Find where the given text appears and provide that cell's center as (x, y) coordinate. 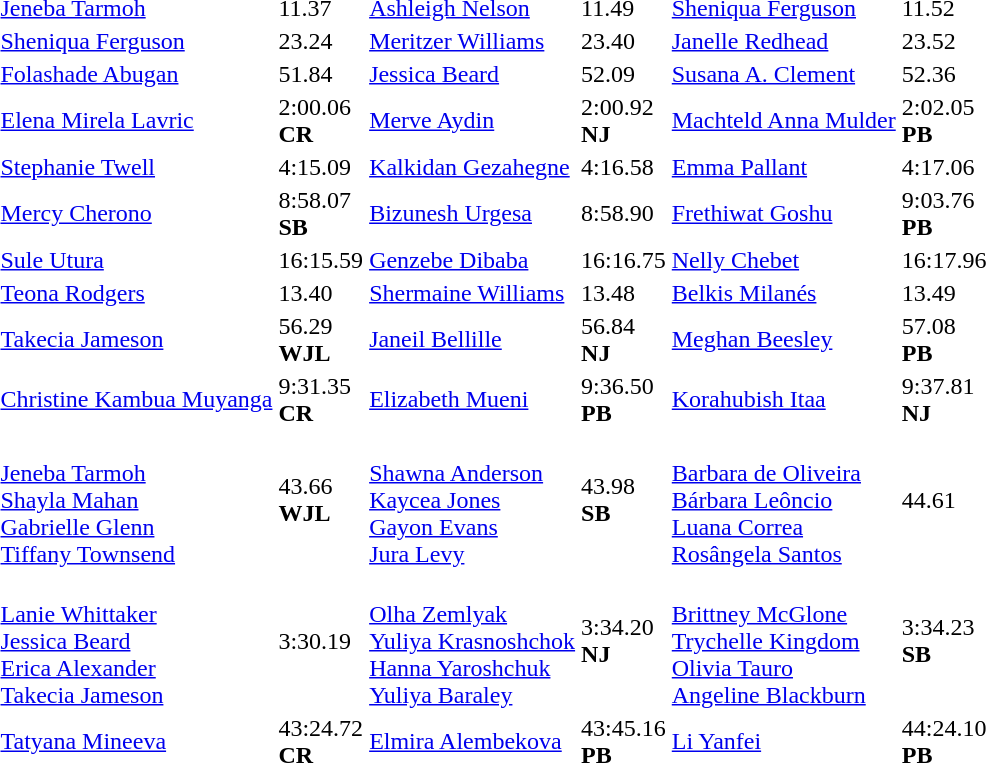
Meritzer Williams (472, 41)
43.98 SB (624, 500)
Janeil Bellille (472, 340)
Janelle Redhead (784, 41)
Genzebe Dibaba (472, 260)
Merve Aydin (472, 120)
Shermaine Williams (472, 293)
51.84 (321, 74)
2:00.92NJ (624, 120)
Olha ZemlyakYuliya KrasnoshchokHanna YaroshchukYuliya Baraley (472, 641)
Shawna AndersonKaycea JonesGayon EvansJura Levy (472, 500)
8:58.07 SB (321, 214)
23.24 (321, 41)
Belkis Milanés (784, 293)
9:36.50 PB (624, 400)
52.09 (624, 74)
Emma Pallant (784, 167)
Korahubish Itaa (784, 400)
Machteld Anna Mulder (784, 120)
56.29WJL (321, 340)
4:16.58 (624, 167)
13.48 (624, 293)
Jessica Beard (472, 74)
Meghan Beesley (784, 340)
56.84NJ (624, 340)
Frethiwat Goshu (784, 214)
9:31.35CR (321, 400)
16:15.59 (321, 260)
Bizunesh Urgesa (472, 214)
Kalkidan Gezahegne (472, 167)
4:15.09 (321, 167)
23.40 (624, 41)
Elizabeth Mueni (472, 400)
Nelly Chebet (784, 260)
2:00.06 CR (321, 120)
Barbara de OliveiraBárbara LeôncioLuana CorreaRosângela Santos (784, 500)
43.66 WJL (321, 500)
Susana A. Clement (784, 74)
8:58.90 (624, 214)
16:16.75 (624, 260)
3:30.19 (321, 641)
3:34.20NJ (624, 641)
Brittney McGloneTrychelle KingdomOlivia TauroAngeline Blackburn (784, 641)
13.40 (321, 293)
